Search for the cell housing the specified text and yield its [X, Y] center coordinate. 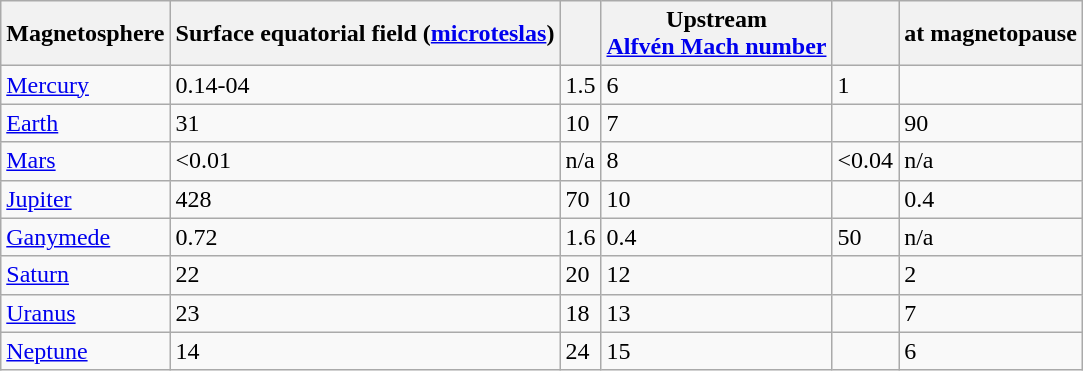
Saturn [86, 275]
Jupiter [86, 199]
Ganymede [86, 237]
428 [365, 199]
Neptune [86, 351]
22 [365, 275]
14 [365, 351]
31 [365, 123]
2 [991, 275]
20 [580, 275]
12 [716, 275]
Surface equatorial field (microteslas) [365, 34]
1.6 [580, 237]
at magnetopause [991, 34]
Mars [86, 161]
1.5 [580, 85]
70 [580, 199]
8 [716, 161]
1 [866, 85]
23 [365, 313]
13 [716, 313]
Mercury [86, 85]
Uranus [86, 313]
0.72 [365, 237]
Earth [86, 123]
<0.01 [365, 161]
90 [991, 123]
UpstreamAlfvén Mach number [716, 34]
<0.04 [866, 161]
Magnetosphere [86, 34]
18 [580, 313]
24 [580, 351]
50 [866, 237]
0.14-04 [365, 85]
15 [716, 351]
